Return the [x, y] coordinate for the center point of the cell that contains the specified text.  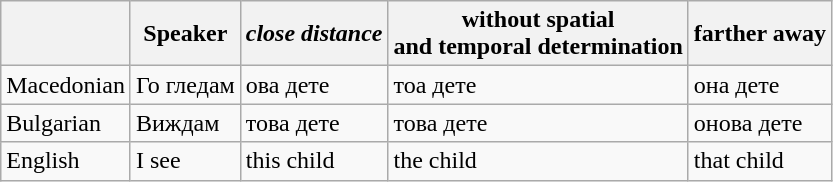
Виждам [185, 123]
farther away [760, 34]
Speaker [185, 34]
this child [314, 161]
она дете [760, 85]
Го гледам [185, 85]
I see [185, 161]
ова дете [314, 85]
тоа дете [538, 85]
Bulgarian [66, 123]
close distance [314, 34]
the child [538, 161]
that child [760, 161]
Macedonian [66, 85]
English [66, 161]
онова дете [760, 123]
without spatial and temporal determination [538, 34]
